Provide the [x, y] coordinate of the cell's center where the given text is located.  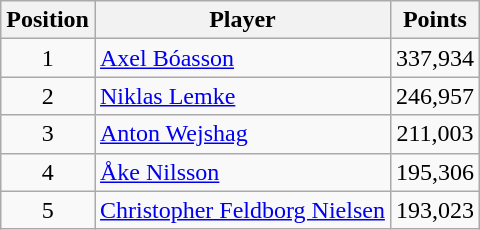
Axel Bóasson [242, 58]
Christopher Feldborg Nielsen [242, 210]
Position [48, 20]
211,003 [434, 134]
1 [48, 58]
337,934 [434, 58]
Anton Wejshag [242, 134]
5 [48, 210]
3 [48, 134]
Åke Nilsson [242, 172]
193,023 [434, 210]
246,957 [434, 96]
Player [242, 20]
Points [434, 20]
Niklas Lemke [242, 96]
195,306 [434, 172]
2 [48, 96]
4 [48, 172]
